Return the (X, Y) coordinate for the center point of the cell that contains the specified text.  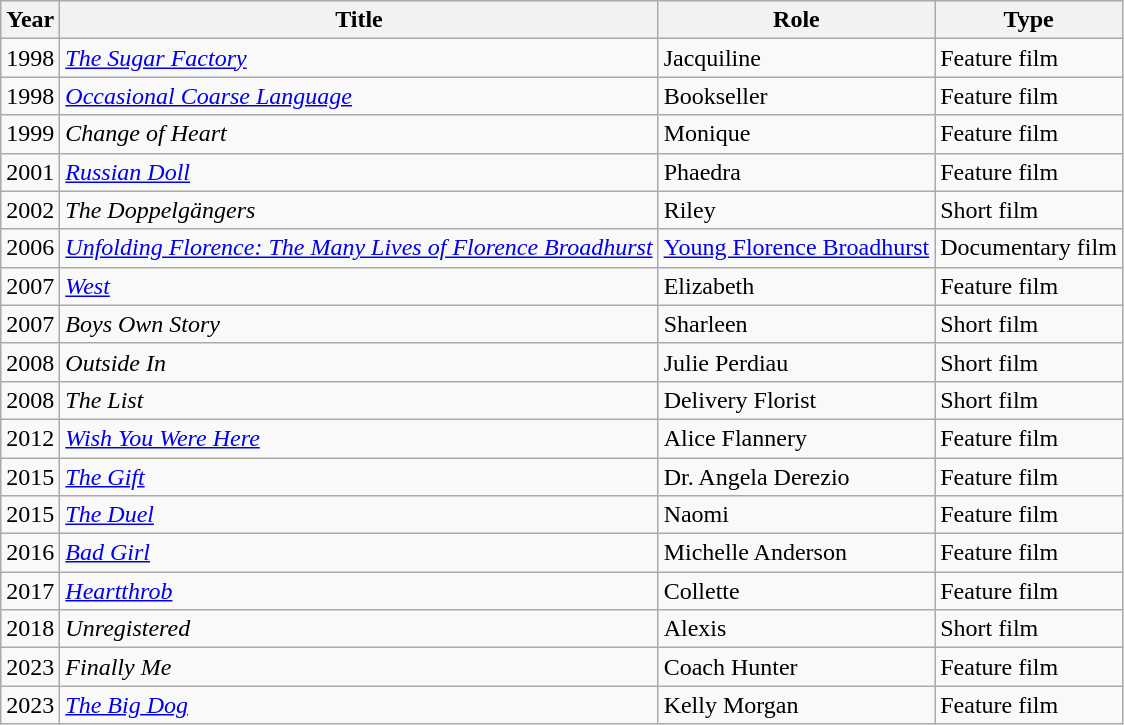
Change of Heart (359, 134)
Michelle Anderson (796, 553)
Alice Flannery (796, 438)
Elizabeth (796, 286)
Finally Me (359, 667)
Naomi (796, 515)
Dr. Angela Derezio (796, 477)
Collette (796, 591)
The Gift (359, 477)
2017 (30, 591)
Bad Girl (359, 553)
2001 (30, 172)
Sharleen (796, 324)
1999 (30, 134)
Role (796, 20)
Occasional Coarse Language (359, 96)
Heartthrob (359, 591)
Documentary film (1029, 248)
2018 (30, 629)
West (359, 286)
Year (30, 20)
2016 (30, 553)
The Sugar Factory (359, 58)
2006 (30, 248)
2012 (30, 438)
The Big Dog (359, 705)
Outside In (359, 362)
Boys Own Story (359, 324)
The List (359, 400)
Riley (796, 210)
The Doppelgängers (359, 210)
Title (359, 20)
Monique (796, 134)
Delivery Florist (796, 400)
Wish You Were Here (359, 438)
Type (1029, 20)
Unregistered (359, 629)
Bookseller (796, 96)
Coach Hunter (796, 667)
Kelly Morgan (796, 705)
Unfolding Florence: The Many Lives of Florence Broadhurst (359, 248)
The Duel (359, 515)
Phaedra (796, 172)
Alexis (796, 629)
Russian Doll (359, 172)
Young Florence Broadhurst (796, 248)
Julie Perdiau (796, 362)
2002 (30, 210)
Jacquiline (796, 58)
